Search for the cell housing the specified text and yield its (x, y) center coordinate. 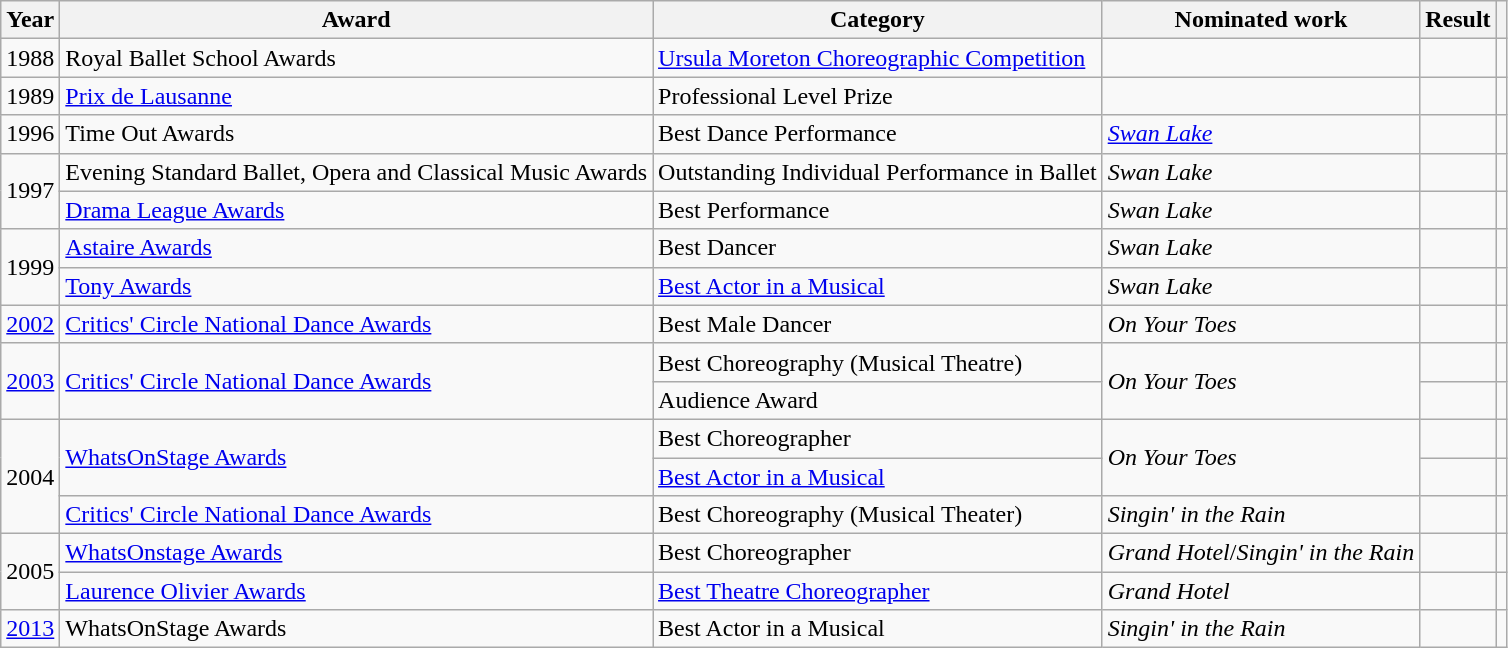
2005 (30, 572)
1988 (30, 58)
Grand Hotel/Singin' in the Rain (1261, 553)
WhatsOnstage Awards (356, 553)
Grand Hotel (1261, 591)
Year (30, 20)
2003 (30, 381)
Result (1458, 20)
Audience Award (878, 400)
Best Choreography (Musical Theatre) (878, 362)
Royal Ballet School Awards (356, 58)
Time Out Awards (356, 134)
Laurence Olivier Awards (356, 591)
1999 (30, 267)
1996 (30, 134)
2013 (30, 629)
Prix de Lausanne (356, 96)
Astaire Awards (356, 248)
Award (356, 20)
2002 (30, 324)
2004 (30, 476)
Best Dancer (878, 248)
Professional Level Prize (878, 96)
Drama League Awards (356, 210)
Best Performance (878, 210)
Best Theatre Choreographer (878, 591)
Tony Awards (356, 286)
Ursula Moreton Choreographic Competition (878, 58)
Nominated work (1261, 20)
Best Choreography (Musical Theater) (878, 515)
Best Dance Performance (878, 134)
Best Male Dancer (878, 324)
Evening Standard Ballet, Opera and Classical Music Awards (356, 172)
1997 (30, 191)
Outstanding Individual Performance in Ballet (878, 172)
1989 (30, 96)
Category (878, 20)
